Find where the given text appears and provide that cell's center as (x, y) coordinate. 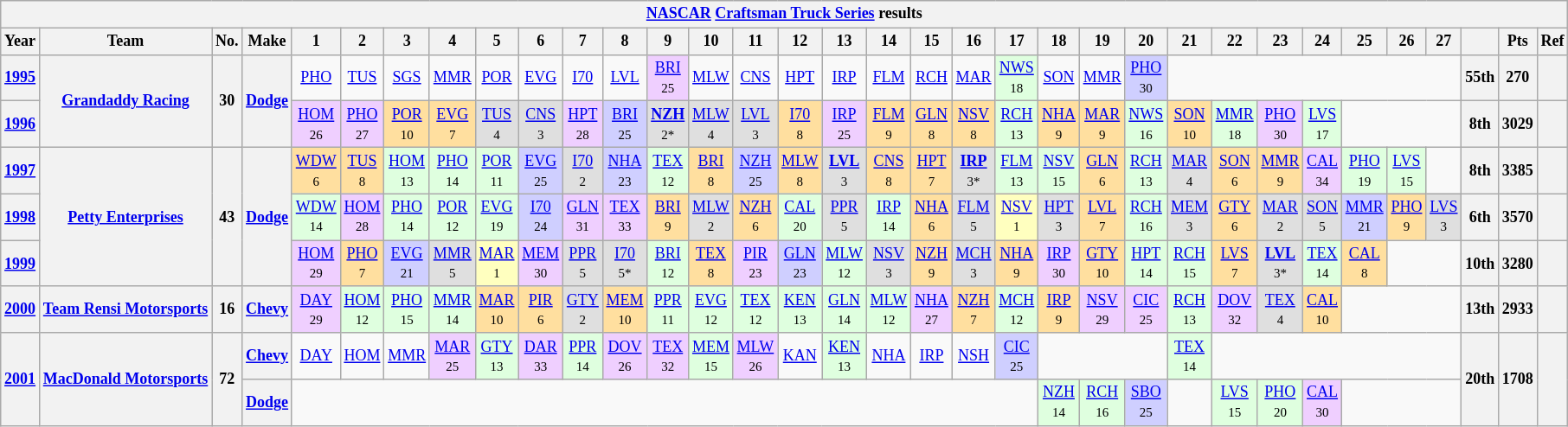
27 (1443, 41)
NSV8 (974, 124)
NASCAR Craftsman Truck Series results (784, 14)
SGS (407, 78)
KAN (800, 356)
MCH3 (974, 264)
CAL30 (1322, 403)
1996 (21, 124)
MCH12 (1017, 309)
MEM30 (541, 264)
MLW2 (711, 217)
HOM26 (316, 124)
HOM29 (316, 264)
NHA23 (625, 170)
15 (932, 41)
IRP30 (1059, 264)
PHO9 (1407, 217)
PHO15 (407, 309)
NSV29 (1102, 309)
DAR33 (541, 356)
EVG7 (452, 124)
POR11 (497, 170)
MLW (711, 78)
GTY13 (497, 356)
9 (668, 41)
23 (1281, 41)
NZH9 (932, 264)
GLN6 (1102, 170)
MAR10 (497, 309)
6th (1480, 217)
6 (541, 41)
BRI9 (668, 217)
LVS3 (1443, 217)
MMR5 (452, 264)
NZH7 (974, 309)
RCH15 (1190, 264)
MAR1 (497, 264)
I708 (800, 124)
IRP14 (888, 217)
1995 (21, 78)
GLN14 (845, 309)
PHO27 (362, 124)
1708 (1518, 379)
NWS16 (1146, 124)
5 (497, 41)
EVG19 (497, 217)
DAY29 (316, 309)
MMR14 (452, 309)
MAR (974, 78)
CNS (755, 78)
55th (1480, 78)
21 (1190, 41)
MEM15 (711, 356)
NSV1 (1017, 217)
NZH25 (755, 170)
CAL10 (1322, 309)
EVG25 (541, 170)
22 (1234, 41)
1999 (21, 264)
HOM12 (362, 309)
LVS7 (1234, 264)
PHO20 (1281, 403)
DOV32 (1234, 309)
NZH6 (755, 217)
NSH (974, 356)
HPT7 (932, 170)
10th (1480, 264)
SON5 (1322, 217)
IRP9 (1059, 309)
3385 (1518, 170)
270 (1518, 78)
18 (1059, 41)
LVL3* (1281, 264)
I70 (583, 78)
10 (711, 41)
GTY2 (583, 309)
1 (316, 41)
MAR2 (1281, 217)
MLW8 (800, 170)
CAL8 (1364, 264)
PHO7 (362, 264)
CNS3 (541, 124)
WDW14 (316, 217)
TUS (362, 78)
NSV15 (1059, 170)
I702 (583, 170)
HPT3 (1059, 217)
19 (1102, 41)
TEX8 (711, 264)
MEM10 (625, 309)
Grandaddy Racing (125, 100)
SON (1059, 78)
POR10 (407, 124)
Make (267, 41)
FLM9 (888, 124)
8 (625, 41)
MMR9 (1281, 170)
NZH14 (1059, 403)
DOV26 (625, 356)
BRI8 (711, 170)
MEM3 (1190, 217)
MAR9 (1102, 124)
MLW26 (755, 356)
TEX32 (668, 356)
GTY6 (1234, 217)
11 (755, 41)
PHO (316, 78)
43 (227, 216)
NHA6 (932, 217)
MMR21 (1364, 217)
12 (800, 41)
HOM (362, 356)
25 (1364, 41)
GLN23 (800, 264)
Team (125, 41)
LVL (625, 78)
GLN31 (583, 217)
PHO19 (1364, 170)
No. (227, 41)
HPT28 (583, 124)
13 (845, 41)
Year (21, 41)
HPT14 (1146, 264)
Team Rensi Motorsports (125, 309)
EVG21 (407, 264)
CAL34 (1322, 170)
4 (452, 41)
DAY (316, 356)
NSV3 (888, 264)
17 (1017, 41)
HOM28 (362, 217)
14 (888, 41)
IRP25 (845, 124)
MacDonald Motorsports (125, 379)
24 (1322, 41)
26 (1407, 41)
SBO25 (1146, 403)
30 (227, 100)
WDW6 (316, 170)
TEX4 (1281, 309)
NZH2* (668, 124)
I7024 (541, 217)
FLM5 (974, 217)
MAR25 (452, 356)
2000 (21, 309)
PPR14 (583, 356)
20th (1480, 379)
Petty Enterprises (125, 216)
IRP3* (974, 170)
2933 (1518, 309)
EVG12 (711, 309)
2 (362, 41)
POR (497, 78)
1998 (21, 217)
I705* (625, 264)
7 (583, 41)
3 (407, 41)
3280 (1518, 264)
Pts (1518, 41)
GLN8 (932, 124)
13th (1480, 309)
PIR6 (541, 309)
PIR23 (755, 264)
FLM (888, 78)
MAR4 (1190, 170)
3570 (1518, 217)
TUS8 (362, 170)
NHA27 (932, 309)
TUS4 (497, 124)
3029 (1518, 124)
PPR11 (668, 309)
2001 (21, 379)
Ref (1552, 41)
SON6 (1234, 170)
MLW4 (711, 124)
SON10 (1190, 124)
72 (227, 379)
GTY10 (1102, 264)
LVL7 (1102, 217)
MMR18 (1234, 124)
NHA (888, 356)
RCH (932, 78)
20 (1146, 41)
CNS8 (888, 170)
BRI12 (668, 264)
HOM13 (407, 170)
CAL20 (800, 217)
NWS18 (1017, 78)
1997 (21, 170)
EVG (541, 78)
FLM13 (1017, 170)
HPT (800, 78)
TEX33 (625, 217)
LVS17 (1322, 124)
POR12 (452, 217)
